Capture the cell that displays the provided text and extract its [x, y] central coordinate. 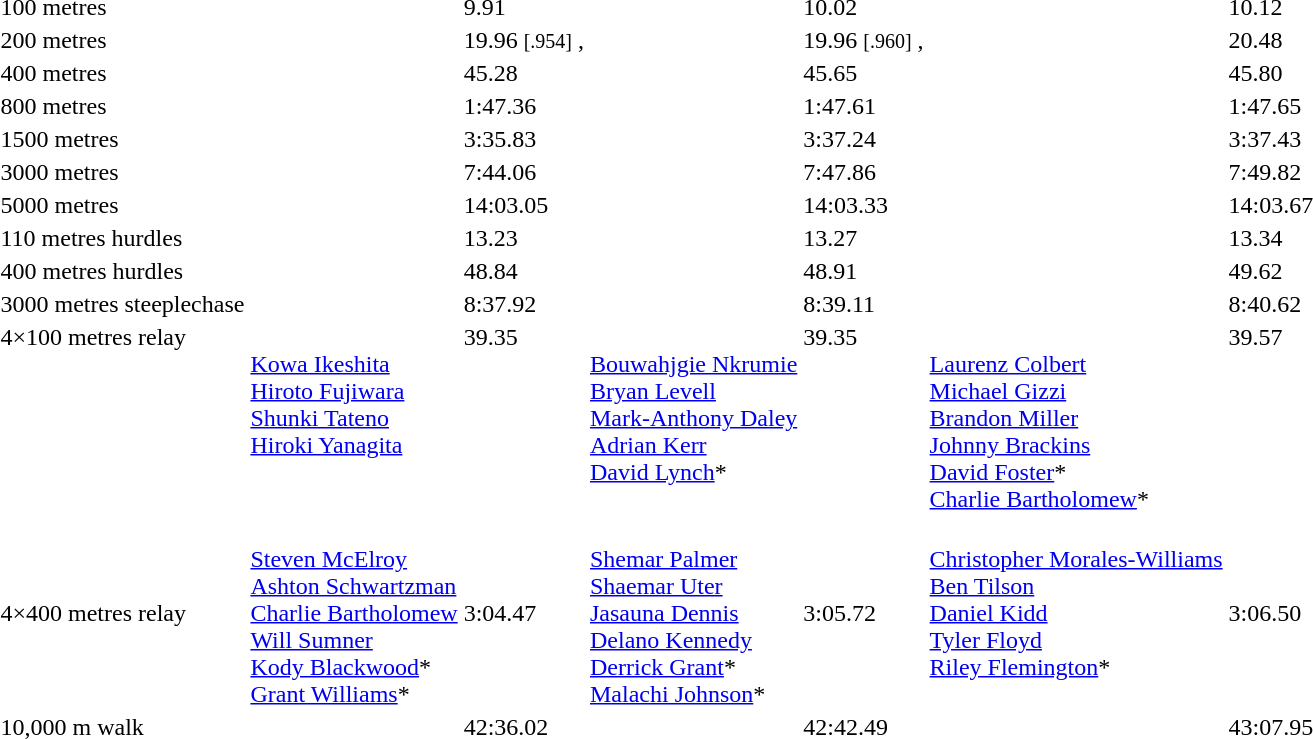
Shemar PalmerShaemar UterJasauna DennisDelano KennedyDerrick Grant*Malachi Johnson* [693, 613]
13.23 [524, 238]
19.96 [.954] , [524, 40]
45.28 [524, 73]
Steven McElroyAshton SchwartzmanCharlie BartholomewWill SumnerKody Blackwood*Grant Williams* [354, 613]
45.65 [864, 73]
3:37.24 [864, 139]
48.91 [864, 271]
Bouwahjgie NkrumieBryan LevellMark-Anthony DaleyAdrian KerrDavid Lynch* [693, 418]
48.84 [524, 271]
8:37.92 [524, 304]
13.27 [864, 238]
3:04.47 [524, 613]
7:44.06 [524, 172]
7:47.86 [864, 172]
14:03.33 [864, 205]
Laurenz ColbertMichael GizziBrandon MillerJohnny BrackinsDavid Foster*Charlie Bartholomew* [1076, 418]
14:03.05 [524, 205]
1:47.61 [864, 106]
8:39.11 [864, 304]
3:05.72 [864, 613]
1:47.36 [524, 106]
19.96 [.960] , [864, 40]
Kowa IkeshitaHiroto FujiwaraShunki TatenoHiroki Yanagita [354, 418]
3:35.83 [524, 139]
Christopher Morales-WilliamsBen TilsonDaniel KiddTyler FloydRiley Flemington* [1076, 613]
